Capture the cell that displays the provided text and extract its [x, y] central coordinate. 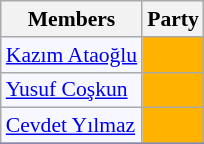
Members [72, 19]
Yusuf Coşkun [72, 90]
Kazım Ataoğlu [72, 55]
Party [173, 19]
Cevdet Yılmaz [72, 126]
